Detect which cell encompasses the target text, then output its (X, Y) center coordinate. 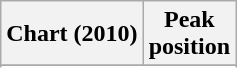
Chart (2010) (72, 34)
Peakposition (189, 34)
